Find where the given text appears and provide that cell's center as (x, y) coordinate. 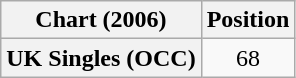
68 (248, 58)
UK Singles (OCC) (101, 58)
Chart (2006) (101, 20)
Position (248, 20)
